Determine the (x, y) coordinate at the center of the cell enclosing the given text.  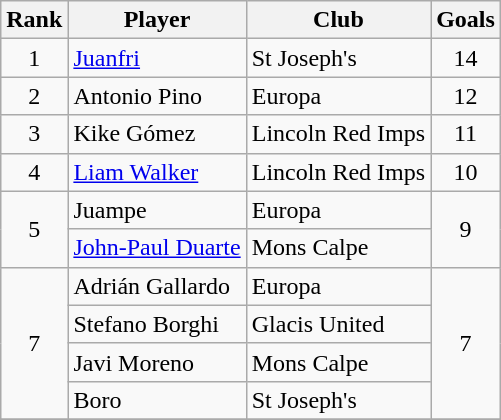
Stefano Borghi (157, 324)
Kike Gómez (157, 134)
Glacis United (338, 324)
12 (466, 96)
4 (34, 172)
10 (466, 172)
Goals (466, 20)
Club (338, 20)
Antonio Pino (157, 96)
Adrián Gallardo (157, 286)
John-Paul Duarte (157, 248)
3 (34, 134)
Player (157, 20)
9 (466, 229)
1 (34, 58)
Javi Moreno (157, 362)
14 (466, 58)
2 (34, 96)
Liam Walker (157, 172)
Boro (157, 400)
Juanfri (157, 58)
5 (34, 229)
Juampe (157, 210)
Rank (34, 20)
11 (466, 134)
